Locate the cell with the specified text and output its [x, y] center coordinate. 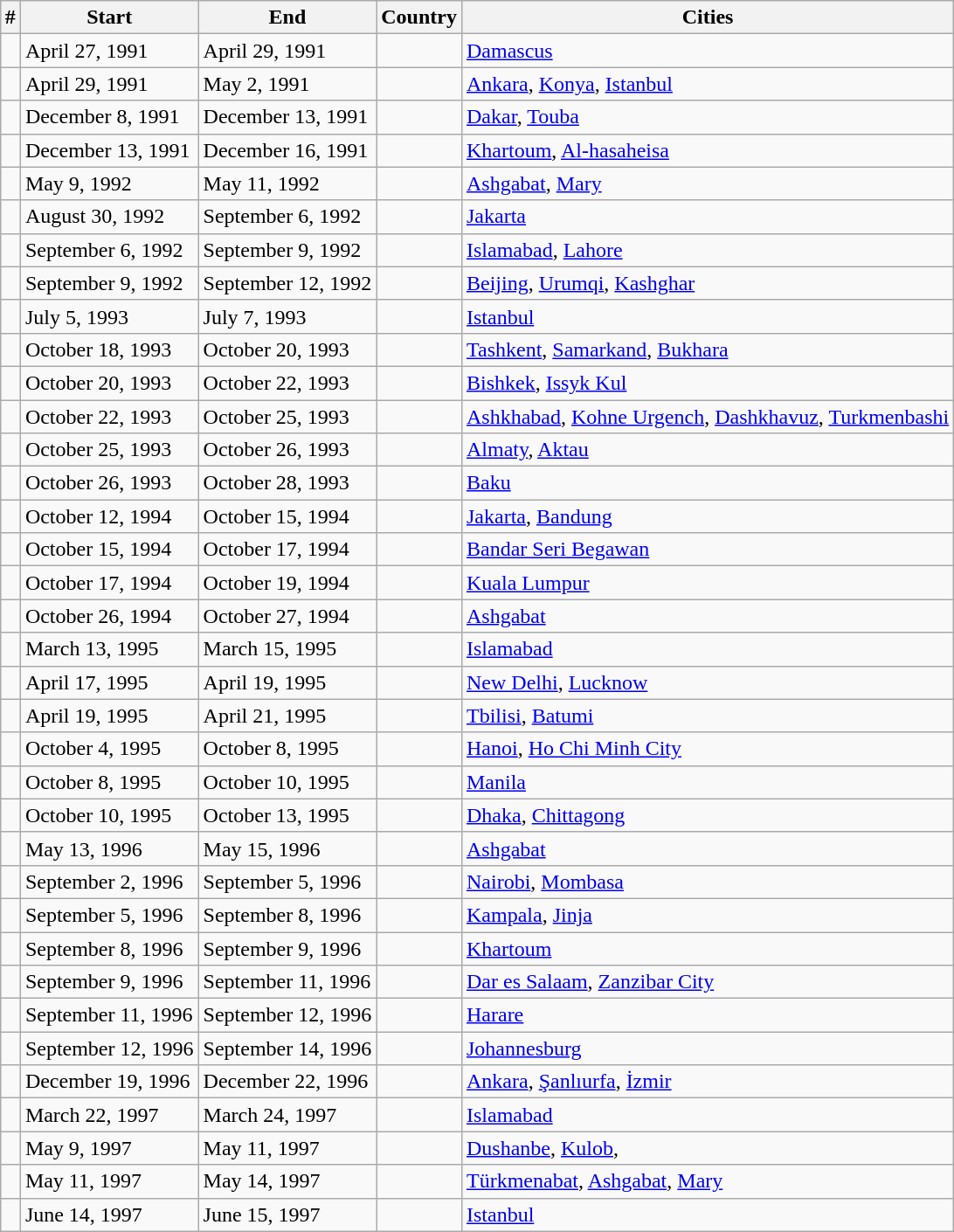
Nairobi, Mombasa [708, 882]
March 13, 1995 [109, 649]
May 15, 1996 [287, 848]
July 5, 1993 [109, 316]
Damascus [708, 51]
Khartoum [708, 948]
Islamabad, Lahore [708, 250]
Bandar Seri Begawan [708, 550]
Manila [708, 782]
June 14, 1997 [109, 1215]
September 2, 1996 [109, 882]
Ankara, Konya, Istanbul [708, 84]
July 7, 1993 [287, 316]
March 24, 1997 [287, 1115]
December 22, 1996 [287, 1082]
December 8, 1991 [109, 117]
October 19, 1994 [287, 583]
End [287, 17]
Dhaka, Chittagong [708, 815]
Tbilisi, Batumi [708, 716]
December 16, 1991 [287, 150]
Dushanbe, Kulob, [708, 1148]
New Delhi, Lucknow [708, 682]
Cities [708, 17]
Tashkent, Samarkand, Bukhara [708, 350]
December 19, 1996 [109, 1082]
April 17, 1995 [109, 682]
April 27, 1991 [109, 51]
Jakarta, Bandung [708, 516]
Dar es Salaam, Zanzibar City [708, 982]
October 27, 1994 [287, 616]
Kuala Lumpur [708, 583]
Beijing, Urumqi, Kashghar [708, 283]
Kampala, Jinja [708, 915]
October 12, 1994 [109, 516]
October 28, 1993 [287, 483]
August 30, 1992 [109, 217]
Dakar, Touba [708, 117]
May 9, 1997 [109, 1148]
Start [109, 17]
Hanoi, Ho Chi Minh City [708, 749]
May 11, 1992 [287, 183]
Jakarta [708, 217]
May 13, 1996 [109, 848]
March 22, 1997 [109, 1115]
Almaty, Aktau [708, 450]
October 26, 1994 [109, 616]
May 9, 1992 [109, 183]
Country [419, 17]
Baku [708, 483]
September 14, 1996 [287, 1049]
# [10, 17]
Ashgabat, Mary [708, 183]
September 12, 1992 [287, 283]
October 4, 1995 [109, 749]
Ankara, Şanlıurfa, İzmir [708, 1082]
October 13, 1995 [287, 815]
Türkmenabat, Ashgabat, Mary [708, 1181]
Johannesburg [708, 1049]
Harare [708, 1015]
April 21, 1995 [287, 716]
Ashkhabad, Kohne Urgench, Dashkhavuz, Turkmenbashi [708, 417]
June 15, 1997 [287, 1215]
May 2, 1991 [287, 84]
Bishkek, Issyk Kul [708, 383]
May 14, 1997 [287, 1181]
March 15, 1995 [287, 649]
October 18, 1993 [109, 350]
Khartoum, Al-hasaheisa [708, 150]
